Pinpoint the cell where the given text exists, returning its (X, Y) midpoint coordinate. 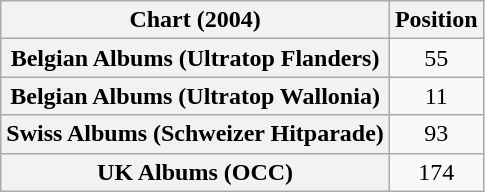
Chart (2004) (196, 20)
Swiss Albums (Schweizer Hitparade) (196, 134)
Position (436, 20)
174 (436, 172)
55 (436, 58)
Belgian Albums (Ultratop Wallonia) (196, 96)
UK Albums (OCC) (196, 172)
93 (436, 134)
11 (436, 96)
Belgian Albums (Ultratop Flanders) (196, 58)
